Extract the (X, Y) coordinate from the center of the cell holding the provided text.  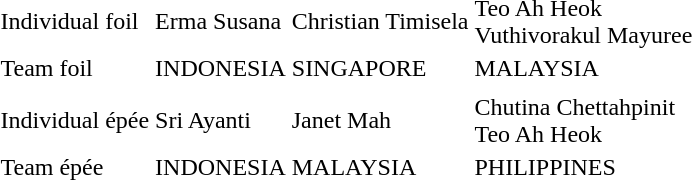
Janet Mah (380, 120)
INDONESIA (221, 68)
SINGAPORE (380, 68)
Sri Ayanti (221, 120)
